For the text-containing cell, return its midpoint in (x, y) coordinate format. 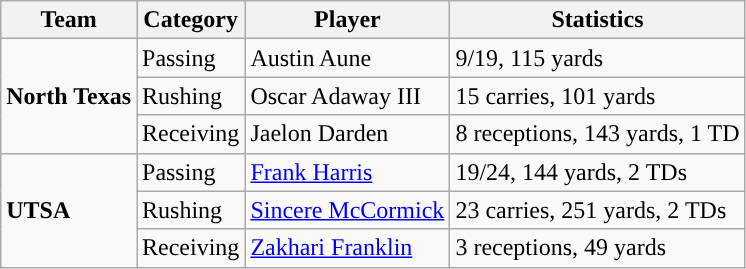
8 receptions, 143 yards, 1 TD (598, 134)
19/24, 144 yards, 2 TDs (598, 172)
North Texas (69, 96)
Category (190, 20)
Frank Harris (348, 172)
15 carries, 101 yards (598, 96)
Jaelon Darden (348, 134)
9/19, 115 yards (598, 58)
Oscar Adaway III (348, 96)
Statistics (598, 20)
Austin Aune (348, 58)
Zakhari Franklin (348, 248)
Sincere McCormick (348, 210)
Player (348, 20)
23 carries, 251 yards, 2 TDs (598, 210)
UTSA (69, 210)
3 receptions, 49 yards (598, 248)
Team (69, 20)
